Return the [x, y] coordinate for the center point of the cell that contains the specified text.  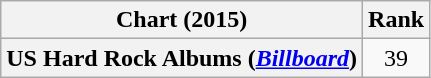
US Hard Rock Albums (Billboard) [182, 58]
39 [396, 58]
Chart (2015) [182, 20]
Rank [396, 20]
